Search for the cell housing the specified text and yield its [X, Y] center coordinate. 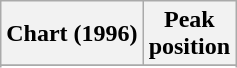
Peakposition [189, 34]
Chart (1996) [72, 34]
